Output the (x, y) coordinate of the center of the cell containing the given text.  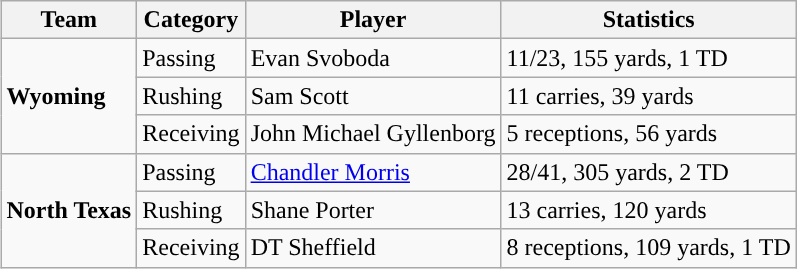
John Michael Gyllenborg (373, 134)
Evan Svoboda (373, 58)
Category (191, 20)
Chandler Morris (373, 172)
11 carries, 39 yards (648, 96)
Player (373, 20)
Shane Porter (373, 210)
28/41, 305 yards, 2 TD (648, 172)
Team (69, 20)
Sam Scott (373, 96)
5 receptions, 56 yards (648, 134)
11/23, 155 yards, 1 TD (648, 58)
8 receptions, 109 yards, 1 TD (648, 248)
DT Sheffield (373, 248)
Statistics (648, 20)
Wyoming (69, 96)
North Texas (69, 210)
13 carries, 120 yards (648, 210)
